Provide the (X, Y) coordinate of the cell's center where the given text is located.  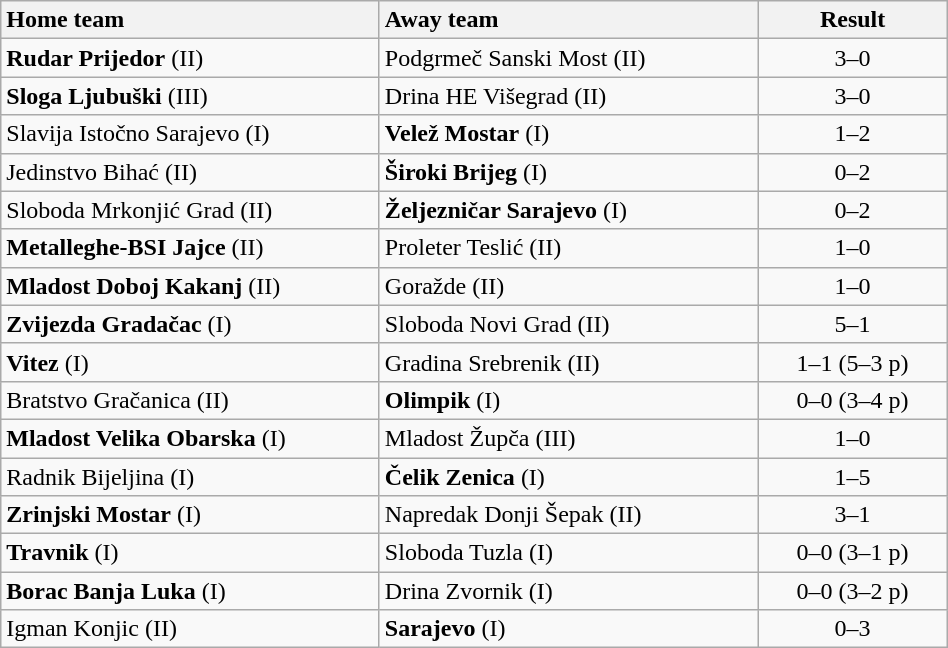
Result (852, 20)
Rudar Prijedor (II) (190, 58)
Sloga Ljubuški (III) (190, 96)
Napredak Donji Šepak (II) (568, 515)
1–5 (852, 477)
Podgrmeč Sanski Most (II) (568, 58)
Slavija Istočno Sarajevo (I) (190, 134)
Sloboda Tuzla (I) (568, 553)
Sloboda Mrkonjić Grad (II) (190, 210)
Proleter Teslić (II) (568, 248)
Home team (190, 20)
Zvijezda Gradačac (I) (190, 324)
Drina HE Višegrad (II) (568, 96)
Jedinstvo Bihać (II) (190, 172)
Velež Mostar (I) (568, 134)
Metalleghe-BSI Jajce (II) (190, 248)
Sarajevo (I) (568, 629)
Borac Banja Luka (I) (190, 591)
5–1 (852, 324)
1–2 (852, 134)
Sloboda Novi Grad (II) (568, 324)
Čelik Zenica (I) (568, 477)
Vitez (I) (190, 362)
1–1 (5–3 p) (852, 362)
0–0 (3–2 p) (852, 591)
Igman Konjic (II) (190, 629)
Away team (568, 20)
3–1 (852, 515)
0–3 (852, 629)
0–0 (3–4 p) (852, 400)
Bratstvo Gračanica (II) (190, 400)
Željezničar Sarajevo (I) (568, 210)
Olimpik (I) (568, 400)
Mladost Doboj Kakanj (II) (190, 286)
Travnik (I) (190, 553)
Goražde (II) (568, 286)
Radnik Bijeljina (I) (190, 477)
Drina Zvornik (I) (568, 591)
Široki Brijeg (I) (568, 172)
Mladost Velika Obarska (I) (190, 438)
0–0 (3–1 p) (852, 553)
Zrinjski Mostar (I) (190, 515)
Mladost Župča (III) (568, 438)
Gradina Srebrenik (II) (568, 362)
